From the cell containing the given text, extract its center point as [x, y] coordinate. 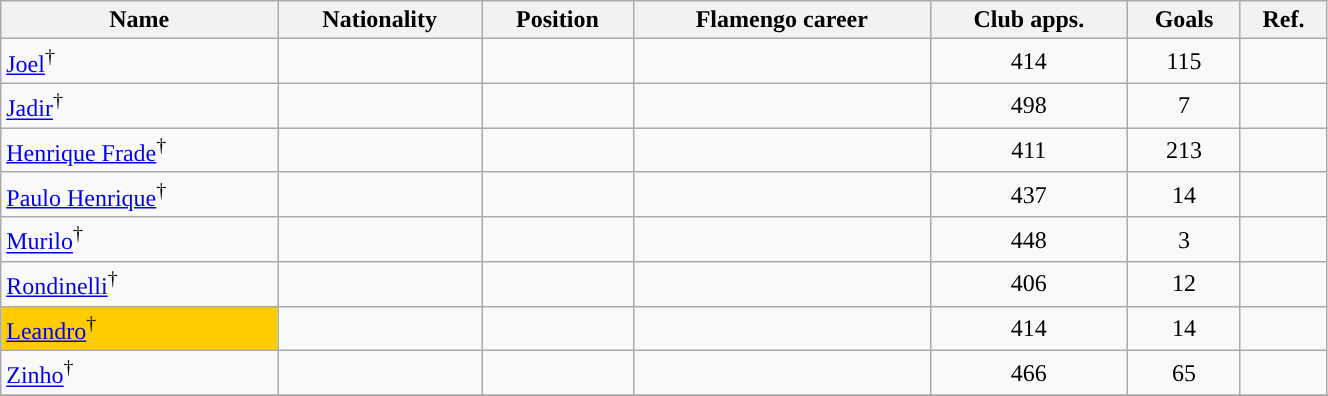
406 [1028, 284]
65 [1184, 374]
Name [140, 20]
Henrique Frade† [140, 150]
Flamengo career [782, 20]
437 [1028, 194]
448 [1028, 240]
498 [1028, 106]
Joel† [140, 62]
Paulo Henrique† [140, 194]
Nationality [380, 20]
Ref. [1283, 20]
12 [1184, 284]
Zinho† [140, 374]
Murilo† [140, 240]
7 [1184, 106]
115 [1184, 62]
Club apps. [1028, 20]
Leandro† [140, 328]
3 [1184, 240]
Goals [1184, 20]
Jadir† [140, 106]
466 [1028, 374]
411 [1028, 150]
Position [558, 20]
Rondinelli† [140, 284]
213 [1184, 150]
